Detect which cell encompasses the target text, then output its [X, Y] center coordinate. 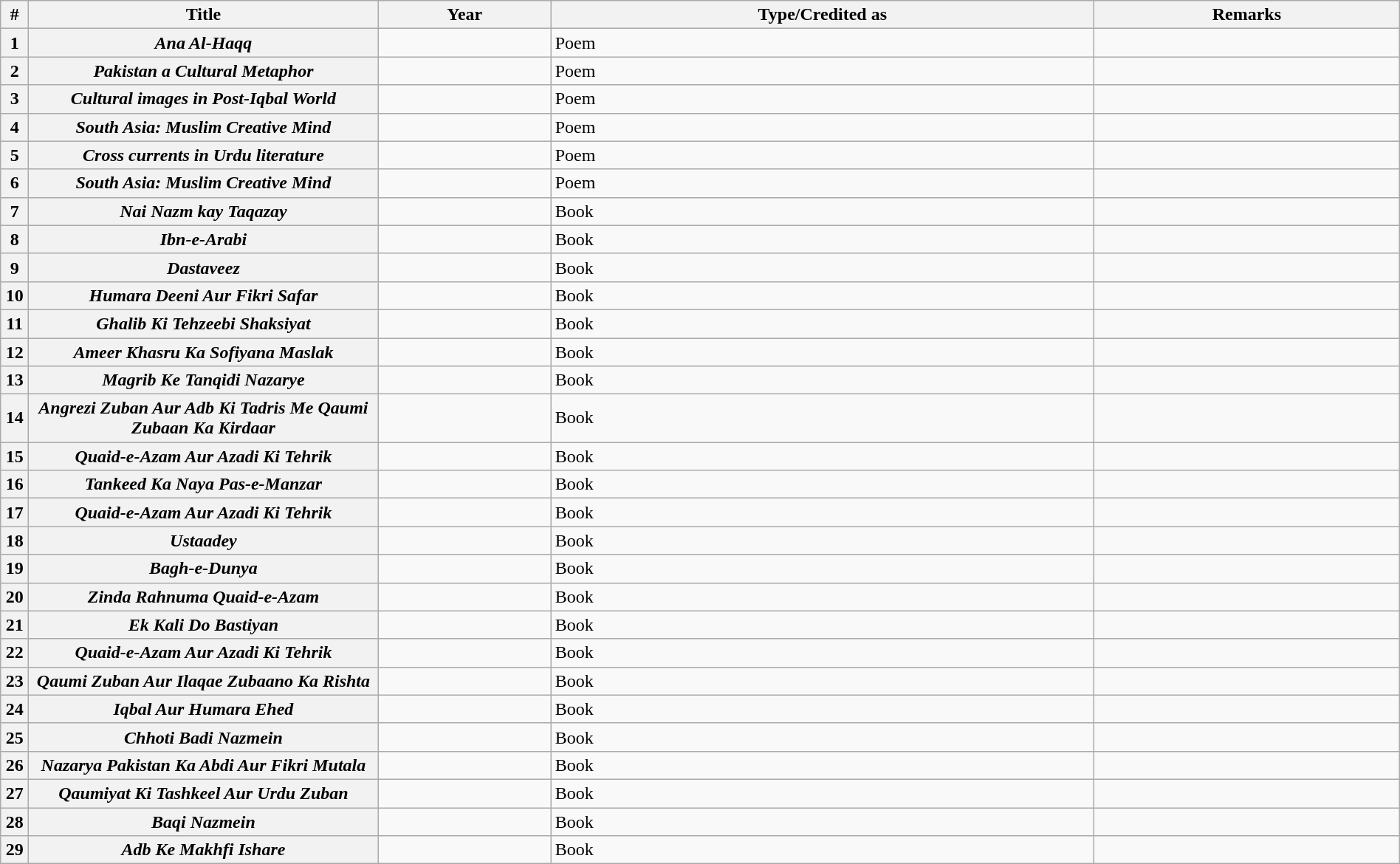
Cultural images in Post-Iqbal World [204, 99]
Qaumi Zuban Aur Ilaqae Zubaano Ka Rishta [204, 681]
15 [15, 456]
Bagh-e-Dunya [204, 569]
Adb Ke Makhfi Ishare [204, 850]
5 [15, 155]
Pakistan a Cultural Metaphor [204, 71]
Year [464, 15]
1 [15, 43]
17 [15, 512]
Angrezi Zuban Aur Adb Ki Tadris Me Qaumi Zubaan Ka Kirdaar [204, 418]
10 [15, 295]
Cross currents in Urdu literature [204, 155]
22 [15, 653]
Nai Nazm kay Taqazay [204, 211]
7 [15, 211]
Ameer Khasru Ka Sofiyana Maslak [204, 352]
19 [15, 569]
Dastaveez [204, 267]
Humara Deeni Aur Fikri Safar [204, 295]
28 [15, 822]
Magrib Ke Tanqidi Nazarye [204, 380]
Qaumiyat Ki Tashkeel Aur Urdu Zuban [204, 793]
8 [15, 239]
20 [15, 597]
Tankeed Ka Naya Pas-e-Manzar [204, 484]
2 [15, 71]
Remarks [1246, 15]
14 [15, 418]
# [15, 15]
4 [15, 127]
16 [15, 484]
Baqi Nazmein [204, 822]
Ustaadey [204, 541]
24 [15, 709]
Ghalib Ki Tehzeebi Shaksiyat [204, 323]
27 [15, 793]
Nazarya Pakistan Ka Abdi Aur Fikri Mutala [204, 765]
21 [15, 625]
6 [15, 183]
Type/Credited as [823, 15]
Iqbal Aur Humara Ehed [204, 709]
Chhoti Badi Nazmein [204, 737]
Ibn-e-Arabi [204, 239]
29 [15, 850]
Title [204, 15]
12 [15, 352]
3 [15, 99]
25 [15, 737]
13 [15, 380]
26 [15, 765]
Ana Al-Haqq [204, 43]
11 [15, 323]
9 [15, 267]
Zinda Rahnuma Quaid-e-Azam [204, 597]
23 [15, 681]
18 [15, 541]
Ek Kali Do Bastiyan [204, 625]
